Identify which cell holds the provided text, then report its [x, y] central coordinate. 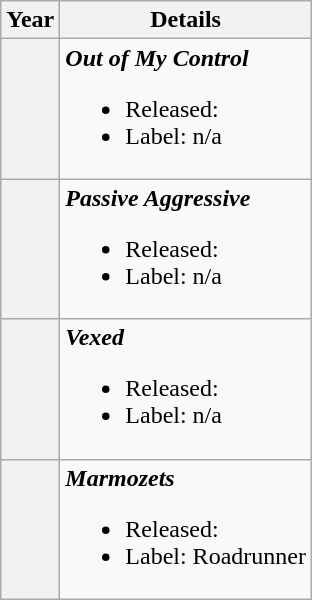
MarmozetsReleased: Label: Roadrunner [186, 529]
Year [30, 20]
VexedReleased: Label: n/a [186, 389]
Passive AggressiveReleased: Label: n/a [186, 249]
Out of My ControlReleased: Label: n/a [186, 109]
Details [186, 20]
